Find where the given text appears and provide that cell's center as (X, Y) coordinate. 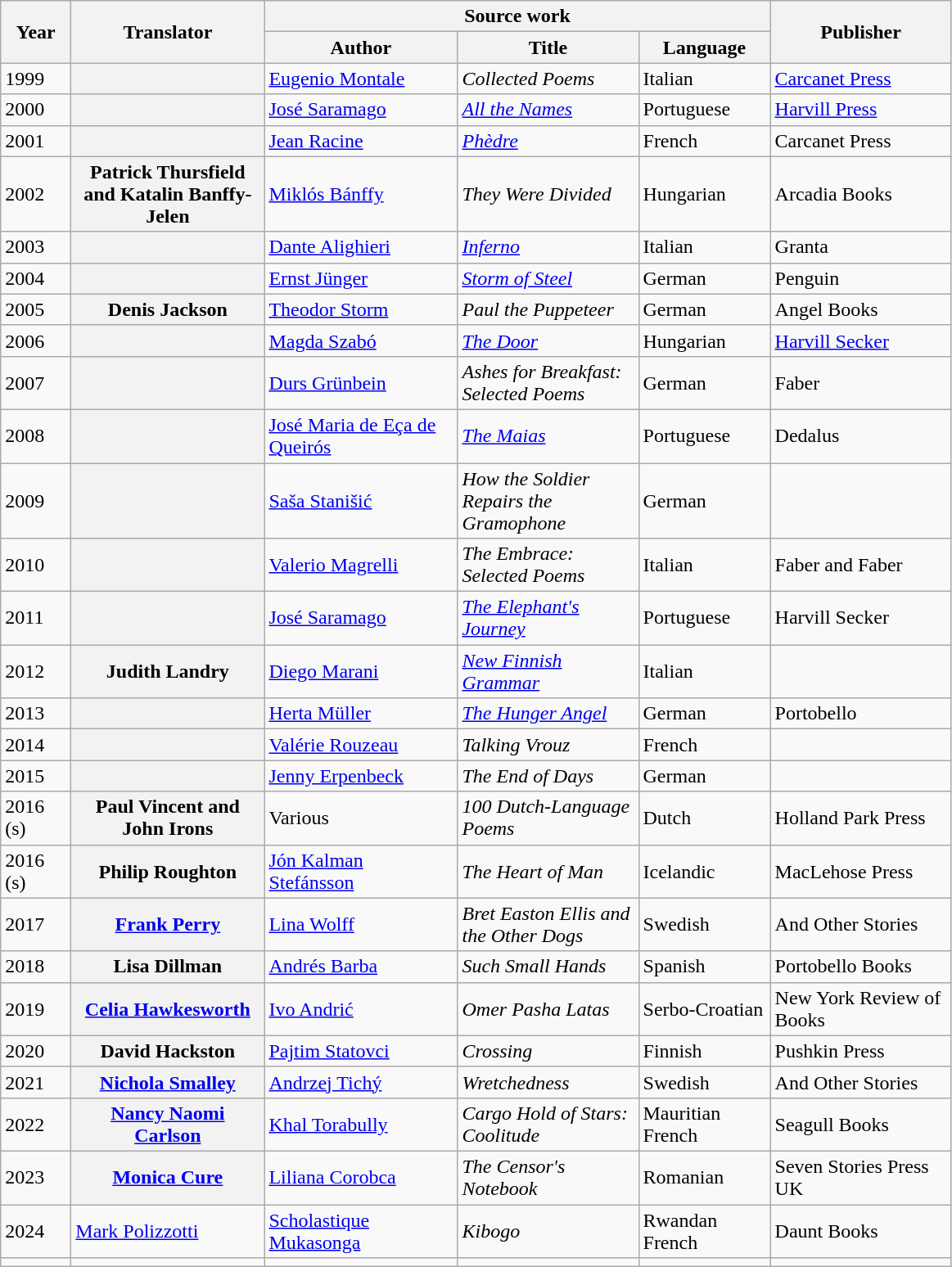
How the Soldier Repairs the Gramophone (548, 501)
Kibogo (548, 1231)
Dedalus (861, 435)
Portobello (861, 714)
Pushkin Press (861, 1051)
Ernst Jünger (361, 278)
Valérie Rouzeau (361, 745)
Jón Kalman Stefánsson (361, 871)
Romanian (704, 1177)
2024 (36, 1231)
Nancy Naomi Carlson (168, 1125)
1999 (36, 79)
Nichola Smalley (168, 1082)
The Door (548, 340)
2013 (36, 714)
Theodor Storm (361, 309)
Serbo-Croatian (704, 1008)
Storm of Steel (548, 278)
MacLehose Press (861, 871)
Paul the Puppeteer (548, 309)
Saša Stanišić (361, 501)
2011 (36, 619)
Holland Park Press (861, 818)
Pajtim Statovci (361, 1051)
2009 (36, 501)
Icelandic (704, 871)
Faber and Faber (861, 565)
Arcadia Books (861, 194)
Inferno (548, 247)
Seagull Books (861, 1125)
2022 (36, 1125)
Omer Pasha Latas (548, 1008)
Portobello Books (861, 967)
Mark Polizzotti (168, 1231)
2007 (36, 383)
2005 (36, 309)
Philip Roughton (168, 871)
Dutch (704, 818)
Jean Racine (361, 141)
Lisa Dillman (168, 967)
Harvill Press (861, 110)
Phèdre (548, 141)
New York Review of Books (861, 1008)
2010 (36, 565)
Judith Landry (168, 671)
Jenny Erpenbeck (361, 776)
Cargo Hold of Stars: Coolitude (548, 1125)
The Hunger Angel (548, 714)
Celia Hawkesworth (168, 1008)
2000 (36, 110)
Scholastique Mukasonga (361, 1231)
Andrés Barba (361, 967)
The End of Days (548, 776)
2015 (36, 776)
Rwandan French (704, 1231)
Spanish (704, 967)
2019 (36, 1008)
2001 (36, 141)
Faber (861, 383)
Seven Stories Press UK (861, 1177)
2023 (36, 1177)
Herta Müller (361, 714)
Such Small Hands (548, 967)
New Finnish Grammar (548, 671)
100 Dutch-Language Poems (548, 818)
2017 (36, 925)
The Elephant's Journey (548, 619)
2006 (36, 340)
José Maria de Eça de Queirós (361, 435)
Khal Torabully (361, 1125)
Paul Vincent and John Irons (168, 818)
Denis Jackson (168, 309)
Lina Wolff (361, 925)
Daunt Books (861, 1231)
Angel Books (861, 309)
Ashes for Breakfast: Selected Poems (548, 383)
Language (704, 47)
Mauritian French (704, 1125)
Andrzej Tichý (361, 1082)
Valerio Magrelli (361, 565)
Eugenio Montale (361, 79)
Ivo Andrić (361, 1008)
Liliana Corobca (361, 1177)
2012 (36, 671)
Translator (168, 32)
Crossing (548, 1051)
Publisher (861, 32)
Collected Poems (548, 79)
2018 (36, 967)
All the Names (548, 110)
Year (36, 32)
Wretchedness (548, 1082)
Various (361, 818)
Finnish (704, 1051)
Granta (861, 247)
The Censor's Notebook (548, 1177)
David Hackston (168, 1051)
The Embrace: Selected Poems (548, 565)
They Were Divided (548, 194)
2008 (36, 435)
Dante Alighieri (361, 247)
Miklós Bánffy (361, 194)
Magda Szabó (361, 340)
Penguin (861, 278)
Bret Easton Ellis and the Other Dogs (548, 925)
2002 (36, 194)
2004 (36, 278)
Diego Marani (361, 671)
Title (548, 47)
2021 (36, 1082)
2020 (36, 1051)
Talking Vrouz (548, 745)
2003 (36, 247)
The Maias (548, 435)
Durs Grünbein (361, 383)
Source work (517, 16)
2014 (36, 745)
Frank Perry (168, 925)
The Heart of Man (548, 871)
Author (361, 47)
Monica Cure (168, 1177)
Patrick Thursfield and Katalin Banffy-Jelen (168, 194)
